Identify which cell holds the provided text, then report its [X, Y] central coordinate. 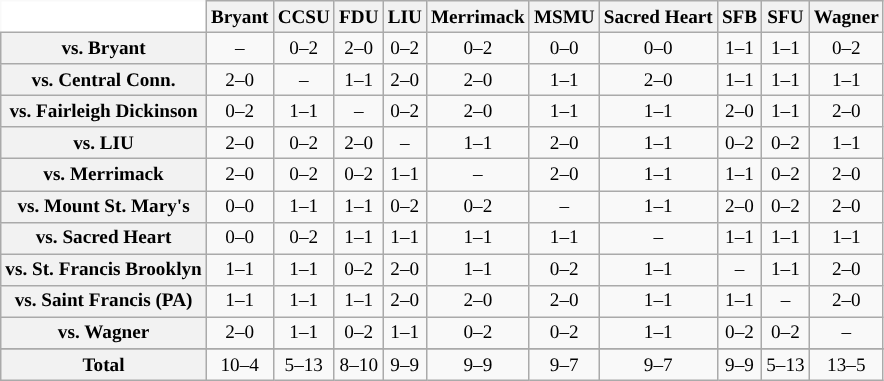
8–10 [358, 365]
vs. Sacred Heart [104, 238]
vs. Central Conn. [104, 80]
SFU [786, 17]
vs. St. Francis Brooklyn [104, 270]
FDU [358, 17]
CCSU [304, 17]
vs. Wagner [104, 333]
vs. LIU [104, 143]
Wagner [846, 17]
vs. Fairleigh Dickinson [104, 111]
vs. Saint Francis (PA) [104, 301]
MSMU [564, 17]
Bryant [240, 17]
Total [104, 365]
vs. Merrimack [104, 175]
vs. Bryant [104, 48]
Merrimack [478, 17]
vs. Mount St. Mary's [104, 206]
SFB [739, 17]
LIU [404, 17]
10–4 [240, 365]
Sacred Heart [658, 17]
13–5 [846, 365]
